Detect which cell encompasses the target text, then output its [x, y] center coordinate. 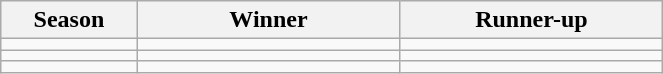
Season [69, 20]
Runner-up [532, 20]
Winner [268, 20]
